Pinpoint the cell where the given text exists, returning its [x, y] midpoint coordinate. 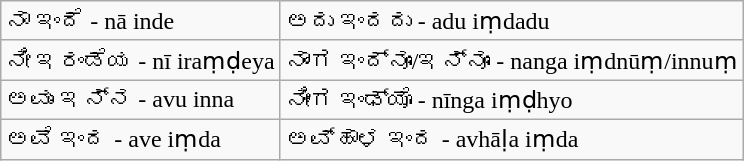
ನಾಂಗ ಇಂದ್ನೂಂ/ಇನ್ನೂಂ - nanga iṃdnūṃ/innuṃ [512, 60]
ನೀ ಇರಂಡೆಯ - nī iraṃḍeya [140, 60]
ನಾ ಇಂದೆ - nā inde [140, 21]
ಅವುಂ ಇನ್ನ - avu inna [140, 100]
ಅವೆ ಇಂದ - ave iṃda [140, 139]
ಅದು ಇಂದದು - adu iṃdadu [512, 21]
ನೀಂಗ ಇಂಢ್ಯೊ - nīnga iṃḍhyo [512, 100]
ಅವ್ಹಾಳ ಇಂದ - avhāḷa iṃda [512, 139]
